Provide the [x, y] coordinate of the cell's center where the given text is located.  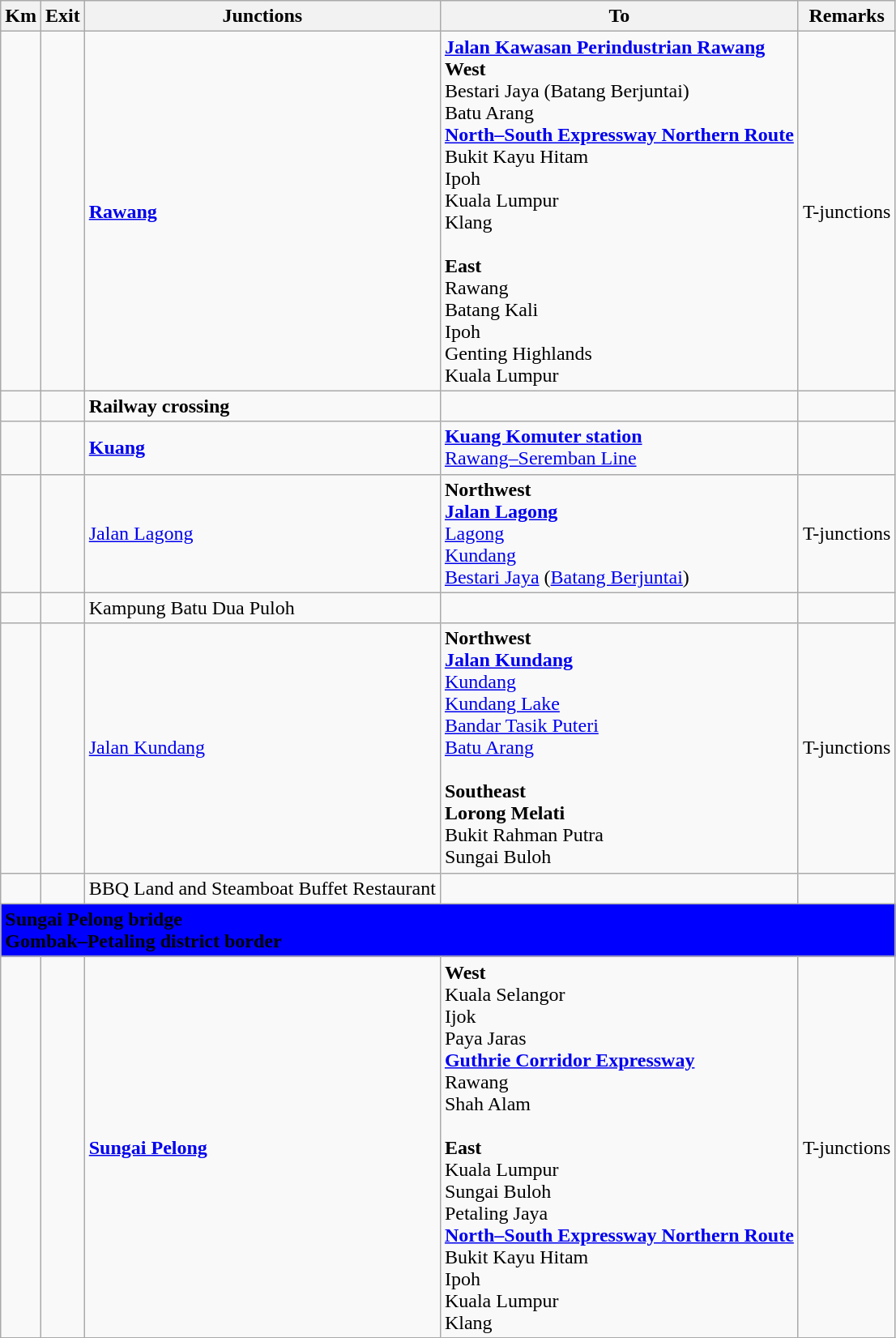
Jalan Lagong [262, 533]
Rawang [262, 211]
To [619, 16]
Exit [62, 16]
BBQ Land and Steamboat Buffet Restaurant [262, 888]
Jalan Kundang [262, 748]
Sungai Pelong [262, 1147]
Km [21, 16]
Northwest Jalan LagongLagongKundangBestari Jaya (Batang Berjuntai) [619, 533]
Kampung Batu Dua Puloh [262, 608]
Sungai Pelong bridgeGombak–Petaling district border [448, 930]
Kuang [262, 447]
Junctions [262, 16]
Remarks [847, 16]
Northwest Jalan KundangKundangKundang LakeBandar Tasik PuteriBatu ArangSoutheastLorong MelatiBukit Rahman PutraSungai Buloh [619, 748]
Railway crossing [262, 406]
Kuang Komuter stationRawang–Seremban Line [619, 447]
